For the text-containing cell, return its midpoint in (x, y) coordinate format. 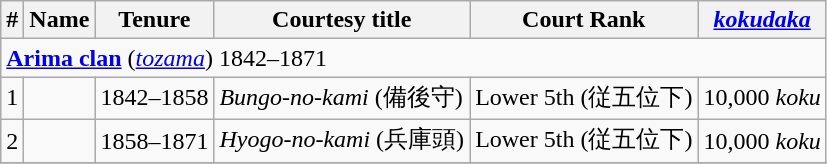
Arima clan (tozama) 1842–1871 (414, 58)
Tenure (154, 20)
Hyogo-no-kami (兵庫頭) (342, 140)
Courtesy title (342, 20)
1 (12, 98)
Court Rank (584, 20)
Bungo-no-kami (備後守) (342, 98)
kokudaka (762, 20)
# (12, 20)
2 (12, 140)
1842–1858 (154, 98)
Name (60, 20)
1858–1871 (154, 140)
